Pinpoint the cell where the given text exists, returning its (X, Y) midpoint coordinate. 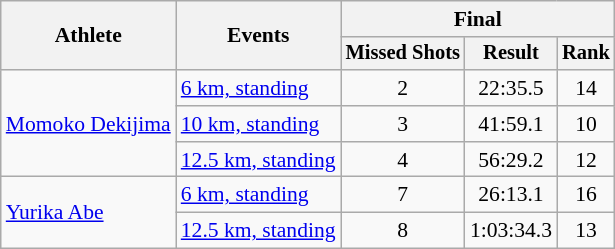
12 (586, 160)
13 (586, 231)
Momoko Dekijima (88, 124)
4 (403, 160)
22:35.5 (511, 88)
2 (403, 88)
Missed Shots (403, 54)
Yurika Abe (88, 212)
14 (586, 88)
16 (586, 195)
7 (403, 195)
Events (258, 36)
10 (586, 124)
Result (511, 54)
Athlete (88, 36)
8 (403, 231)
10 km, standing (258, 124)
Final (478, 19)
3 (403, 124)
1:03:34.3 (511, 231)
41:59.1 (511, 124)
56:29.2 (511, 160)
26:13.1 (511, 195)
Rank (586, 54)
